Pinpoint the cell where the given text exists, returning its [X, Y] midpoint coordinate. 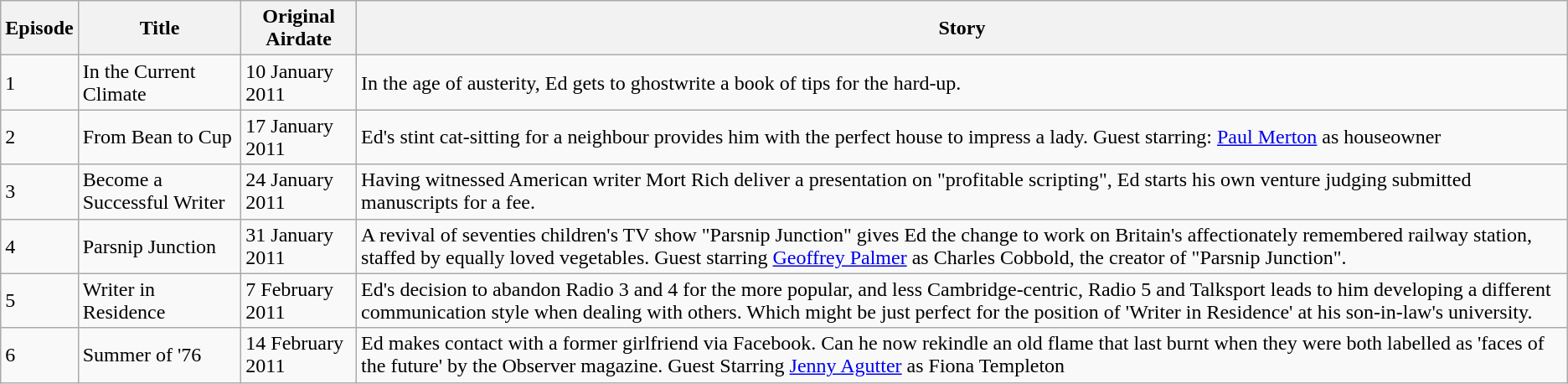
17 January 2011 [299, 138]
Ed's stint cat-sitting for a neighbour provides him with the perfect house to impress a lady. Guest starring: Paul Merton as houseowner [962, 138]
Summer of '76 [159, 355]
Become a Successful Writer [159, 191]
10 January 2011 [299, 82]
Original Airdate [299, 29]
6 [39, 355]
Title [159, 29]
Story [962, 29]
7 February 2011 [299, 300]
2 [39, 138]
5 [39, 300]
3 [39, 191]
From Bean to Cup [159, 138]
Writer in Residence [159, 300]
Episode [39, 29]
31 January 2011 [299, 246]
Parsnip Junction [159, 246]
24 January 2011 [299, 191]
In the age of austerity, Ed gets to ghostwrite a book of tips for the hard-up. [962, 82]
4 [39, 246]
1 [39, 82]
14 February 2011 [299, 355]
In the Current Climate [159, 82]
